Scan for the cell matching the given text and deliver its (x, y) coordinate at center. 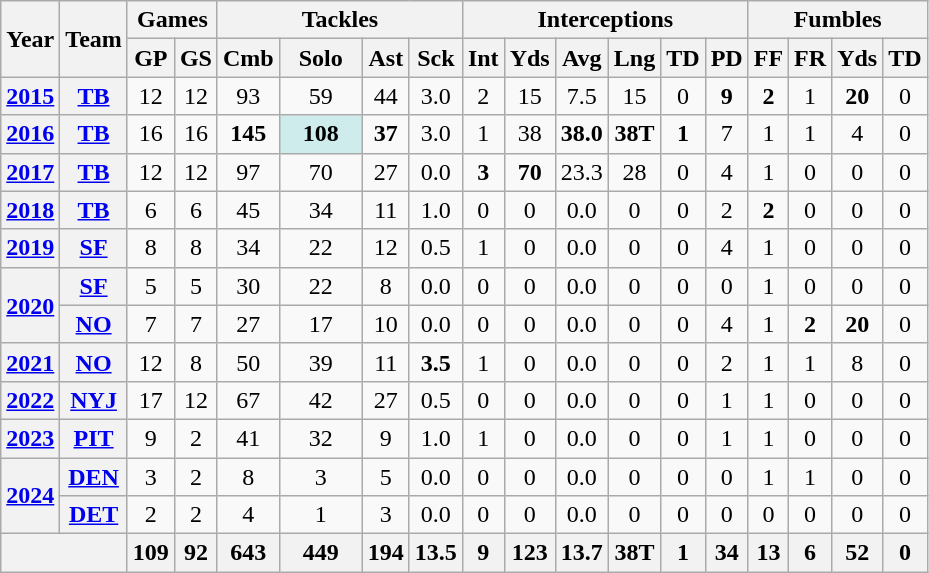
92 (196, 553)
93 (248, 96)
52 (858, 553)
2023 (30, 438)
123 (530, 553)
13.5 (436, 553)
39 (320, 362)
Team (94, 39)
67 (248, 400)
42 (320, 400)
Avg (582, 58)
Games (172, 20)
643 (248, 553)
97 (248, 172)
449 (320, 553)
32 (320, 438)
FF (768, 58)
2021 (30, 362)
Cmb (248, 58)
Solo (320, 58)
2015 (30, 96)
Tackles (340, 20)
Int (483, 58)
2020 (30, 305)
DEN (94, 477)
30 (248, 286)
7.5 (582, 96)
DET (94, 515)
Interceptions (605, 20)
145 (248, 134)
2024 (30, 496)
10 (386, 324)
2016 (30, 134)
38 (530, 134)
2022 (30, 400)
Sck (436, 58)
GS (196, 58)
41 (248, 438)
PD (726, 58)
45 (248, 210)
GP (150, 58)
PIT (94, 438)
38.0 (582, 134)
2019 (30, 248)
28 (634, 172)
Fumbles (838, 20)
2017 (30, 172)
50 (248, 362)
13 (768, 553)
108 (320, 134)
59 (320, 96)
NYJ (94, 400)
194 (386, 553)
3.5 (436, 362)
FR (810, 58)
44 (386, 96)
Ast (386, 58)
Lng (634, 58)
23.3 (582, 172)
109 (150, 553)
Year (30, 39)
2018 (30, 210)
13.7 (582, 553)
37 (386, 134)
